From the cell containing the given text, extract its center point as (x, y) coordinate. 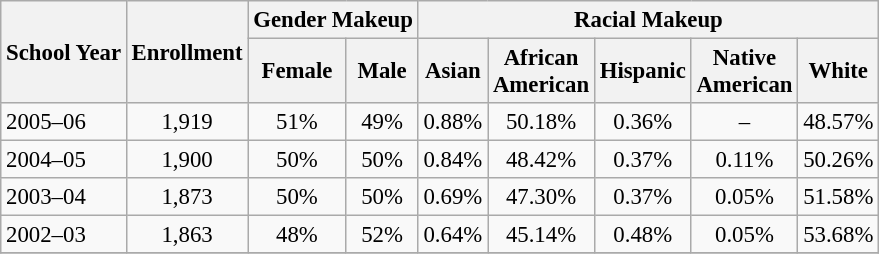
1,863 (187, 235)
52% (382, 235)
1,873 (187, 197)
Asian (452, 72)
0.69% (452, 197)
1,900 (187, 160)
0.36% (642, 122)
0.64% (452, 235)
Male (382, 72)
0.48% (642, 235)
Native American (744, 72)
47.30% (542, 197)
50.26% (838, 160)
0.88% (452, 122)
White (838, 72)
1,919 (187, 122)
48.57% (838, 122)
African American (542, 72)
51.58% (838, 197)
School Year (64, 52)
Female (297, 72)
51% (297, 122)
0.84% (452, 160)
53.68% (838, 235)
0.11% (744, 160)
Enrollment (187, 52)
2003–04 (64, 197)
Gender Makeup (333, 20)
2005–06 (64, 122)
45.14% (542, 235)
Hispanic (642, 72)
Racial Makeup (648, 20)
2004–05 (64, 160)
48% (297, 235)
– (744, 122)
50.18% (542, 122)
49% (382, 122)
48.42% (542, 160)
2002–03 (64, 235)
